Detect which cell encompasses the target text, then output its [X, Y] center coordinate. 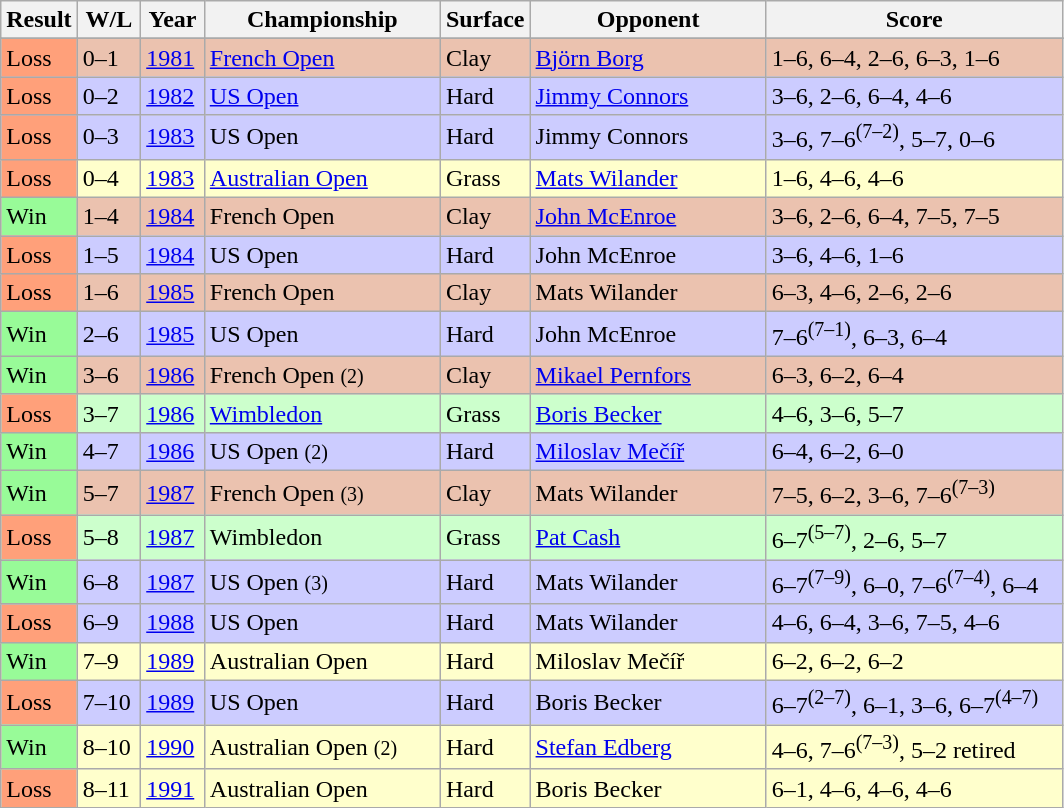
6–7(5–7), 2–6, 5–7 [914, 538]
W/L [109, 20]
7–6(7–1), 6–3, 6–4 [914, 334]
0–1 [109, 58]
7–5, 6–2, 3–6, 7–6(7–3) [914, 492]
0–2 [109, 96]
6–4, 6–2, 6–0 [914, 451]
1981 [173, 58]
6–2, 6–2, 6–2 [914, 661]
3–6, 7–6(7–2), 5–7, 0–6 [914, 138]
3–6, 4–6, 1–6 [914, 255]
5–8 [109, 538]
6–1, 4–6, 4–6, 4–6 [914, 788]
3–6, 2–6, 6–4, 4–6 [914, 96]
0–4 [109, 178]
Björn Borg [648, 58]
Surface [485, 20]
1982 [173, 96]
French Open (3) [322, 492]
US Open (3) [322, 582]
1–6, 4–6, 4–6 [914, 178]
6–3, 4–6, 2–6, 2–6 [914, 293]
US Open (2) [322, 451]
1–6 [109, 293]
Pat Cash [648, 538]
1–5 [109, 255]
4–6, 7–6(7–3), 5–2 retired [914, 748]
6–3, 6–2, 6–4 [914, 375]
3–6, 2–6, 6–4, 7–5, 7–5 [914, 217]
Stefan Edberg [648, 748]
5–7 [109, 492]
7–10 [109, 702]
1–6, 6–4, 2–6, 6–3, 1–6 [914, 58]
4–6, 3–6, 5–7 [914, 413]
8–10 [109, 748]
Score [914, 20]
Year [173, 20]
Opponent [648, 20]
Mikael Pernfors [648, 375]
7–9 [109, 661]
1988 [173, 623]
4–7 [109, 451]
1990 [173, 748]
0–3 [109, 138]
Result [39, 20]
2–6 [109, 334]
8–11 [109, 788]
3–6 [109, 375]
3–7 [109, 413]
6–8 [109, 582]
1991 [173, 788]
6–7(7–9), 6–0, 7–6(7–4), 6–4 [914, 582]
6–9 [109, 623]
Championship [322, 20]
French Open (2) [322, 375]
6–7(2–7), 6–1, 3–6, 6–7(4–7) [914, 702]
4–6, 6–4, 3–6, 7–5, 4–6 [914, 623]
Australian Open (2) [322, 748]
1–4 [109, 217]
